Find where the given text appears and provide that cell's center as [X, Y] coordinate. 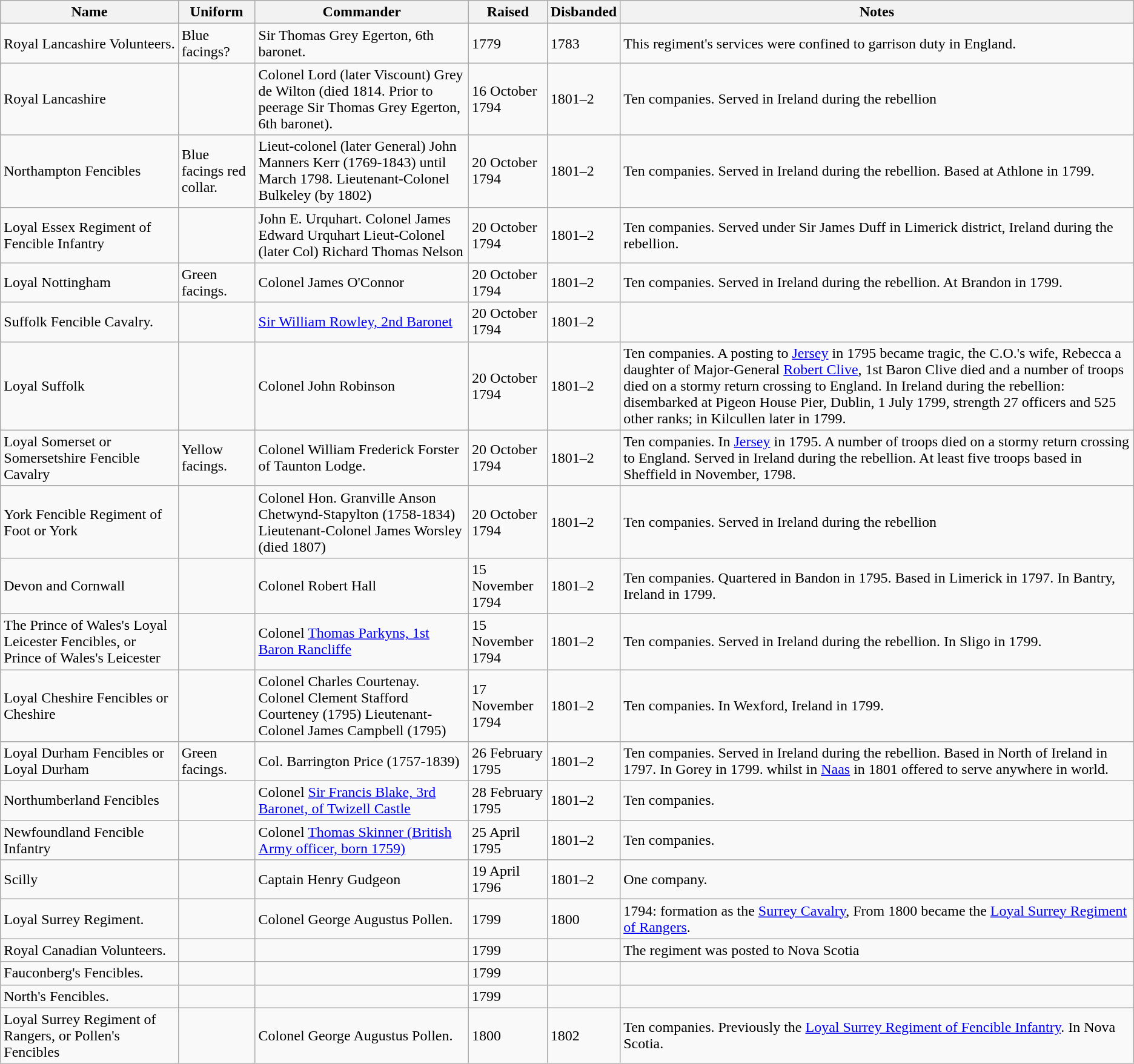
Devon and Cornwall [90, 586]
Royal Canadian Volunteers. [90, 950]
17 November 1794 [508, 706]
16 October 1794 [508, 99]
Fauconberg's Fencibles. [90, 973]
Colonel Sir Francis Blake, 3rd Baronet, of Twizell Castle [362, 801]
Colonel Thomas Parkyns, 1st Baron Rancliffe [362, 641]
Colonel John Robinson [362, 386]
The regiment was posted to Nova Scotia [877, 950]
Name [90, 12]
Col. Barrington Price (1757-1839) [362, 762]
Notes [877, 12]
Loyal Surrey Regiment. [90, 919]
Loyal Surrey Regiment of Rangers, or Pollen's Fencibles [90, 1036]
Royal Lancashire [90, 99]
Newfoundland Fencible Infantry [90, 841]
Loyal Suffolk [90, 386]
Loyal Somerset or Somersetshire Fencible Cavalry [90, 458]
John E. Urquhart. Colonel James Edward Urquhart Lieut-Colonel (later Col) Richard Thomas Nelson [362, 235]
1802 [583, 1036]
Northampton Fencibles [90, 171]
Loyal Nottingham [90, 282]
North's Fencibles. [90, 996]
Ten companies. Quartered in Bandon in 1795. Based in Limerick in 1797. In Bantry, Ireland in 1799. [877, 586]
1783 [583, 44]
28 February 1795 [508, 801]
Ten companies. Served in Ireland during the rebellion. Based at Athlone in 1799. [877, 171]
Blue facings? [217, 44]
Loyal Essex Regiment of Fencible Infantry [90, 235]
Suffolk Fencible Cavalry. [90, 322]
Ten companies. In Wexford, Ireland in 1799. [877, 706]
26 February 1795 [508, 762]
Colonel Thomas Skinner (British Army officer, born 1759) [362, 841]
25 April 1795 [508, 841]
Northumberland Fencibles [90, 801]
Sir William Rowley, 2nd Baronet [362, 322]
Loyal Cheshire Fencibles or Cheshire [90, 706]
This regiment's services were confined to garrison duty in England. [877, 44]
Disbanded [583, 12]
Ten companies. Served in Ireland during the rebellion. In Sligo in 1799. [877, 641]
Ten companies. Previously the Loyal Surrey Regiment of Fencible Infantry. In Nova Scotia. [877, 1036]
Colonel Lord (later Viscount) Grey de Wilton (died 1814. Prior to peerage Sir Thomas Grey Egerton, 6th baronet). [362, 99]
Uniform [217, 12]
Commander [362, 12]
Captain Henry Gudgeon [362, 879]
Colonel James O'Connor [362, 282]
Ten companies. Served under Sir James Duff in Limerick district, Ireland during the rebellion. [877, 235]
Colonel Charles Courtenay. Colonel Clement Stafford Courteney (1795) Lieutenant-Colonel James Campbell (1795) [362, 706]
Ten companies. Served in Ireland during the rebellion. At Brandon in 1799. [877, 282]
19 April 1796 [508, 879]
1794: formation as the Surrey Cavalry, From 1800 became the Loyal Surrey Regiment of Rangers. [877, 919]
Sir Thomas Grey Egerton, 6th baronet. [362, 44]
Yellow facings. [217, 458]
York Fencible Regiment of Foot or York [90, 522]
1779 [508, 44]
Colonel Robert Hall [362, 586]
The Prince of Wales's Loyal Leicester Fencibles, or Prince of Wales's Leicester [90, 641]
Colonel William Frederick Forster of Taunton Lodge. [362, 458]
Lieut-colonel (later General) John Manners Kerr (1769-1843) until March 1798. Lieutenant-Colonel Bulkeley (by 1802) [362, 171]
Raised [508, 12]
Scilly [90, 879]
Colonel Hon. Granville Anson Chetwynd-Stapylton (1758-1834) Lieutenant-Colonel James Worsley (died 1807) [362, 522]
One company. [877, 879]
Blue facings red collar. [217, 171]
Royal Lancashire Volunteers. [90, 44]
Loyal Durham Fencibles or Loyal Durham [90, 762]
